Return the [X, Y] coordinate for the center point of the cell that contains the specified text.  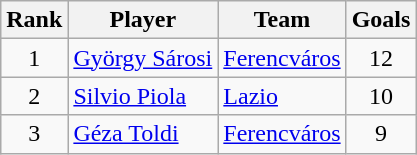
Rank [34, 20]
3 [34, 134]
Team [282, 20]
10 [381, 96]
12 [381, 58]
Géza Toldi [143, 134]
1 [34, 58]
Lazio [282, 96]
9 [381, 134]
2 [34, 96]
Silvio Piola [143, 96]
György Sárosi [143, 58]
Player [143, 20]
Goals [381, 20]
